Find where the given text appears and provide that cell's center as [X, Y] coordinate. 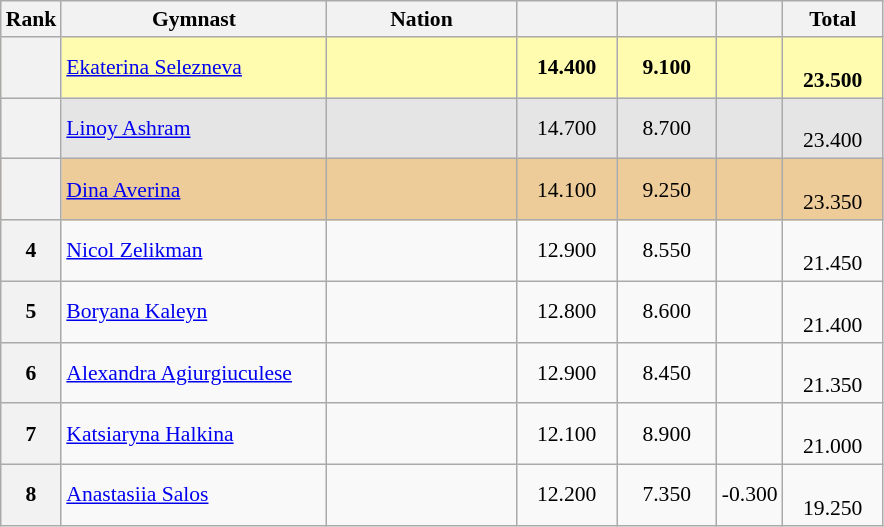
Dina Averina [194, 190]
21.000 [833, 434]
6 [32, 372]
21.400 [833, 312]
Katsiaryna Halkina [194, 434]
8 [32, 496]
8.450 [667, 372]
4 [32, 250]
Gymnast [194, 19]
14.700 [567, 128]
Nicol Zelikman [194, 250]
Linoy Ashram [194, 128]
14.100 [567, 190]
Ekaterina Selezneva [194, 68]
Anastasiia Salos [194, 496]
23.400 [833, 128]
Total [833, 19]
Rank [32, 19]
8.900 [667, 434]
14.400 [567, 68]
7 [32, 434]
8.600 [667, 312]
7.350 [667, 496]
19.250 [833, 496]
12.200 [567, 496]
21.350 [833, 372]
23.350 [833, 190]
8.700 [667, 128]
12.800 [567, 312]
23.500 [833, 68]
5 [32, 312]
Boryana Kaleyn [194, 312]
12.100 [567, 434]
8.550 [667, 250]
Alexandra Agiurgiuculese [194, 372]
Nation [421, 19]
-0.300 [750, 496]
21.450 [833, 250]
9.100 [667, 68]
9.250 [667, 190]
